Search for the cell housing the specified text and yield its [X, Y] center coordinate. 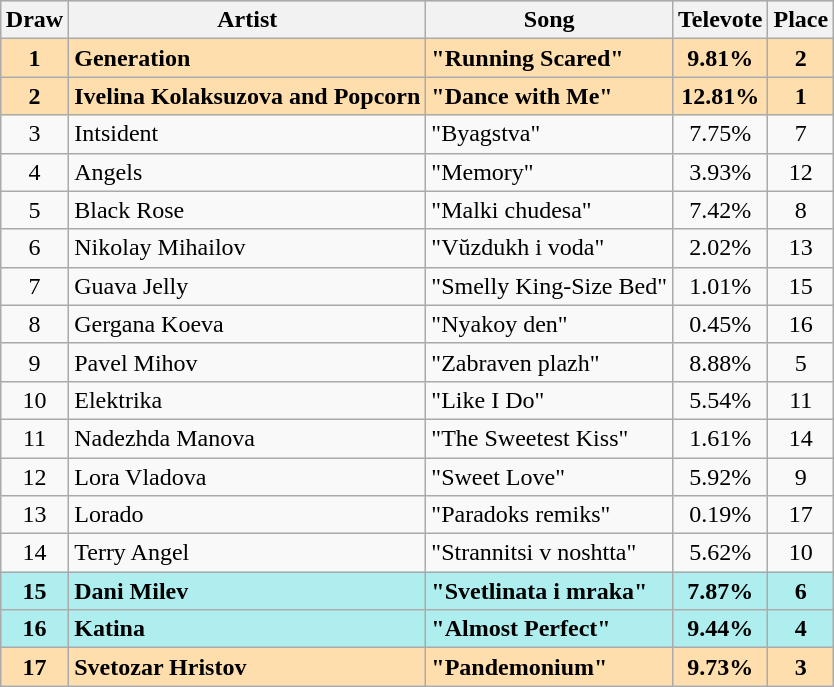
"Vŭzdukh i voda" [550, 248]
Artist [248, 20]
"Smelly King-Size Bed" [550, 286]
1.61% [720, 438]
Dani Milev [248, 591]
5.92% [720, 477]
9.44% [720, 629]
Nikolay Mihailov [248, 248]
"Memory" [550, 172]
"Almost Perfect" [550, 629]
"Like I Do" [550, 400]
Nadezhda Manova [248, 438]
"Malki chudesa" [550, 210]
Katina [248, 629]
Lorado [248, 515]
7.75% [720, 134]
"Dance with Me" [550, 96]
9.73% [720, 667]
7.42% [720, 210]
Intsident [248, 134]
Place [801, 20]
"Zabraven plazh" [550, 362]
Song [550, 20]
0.45% [720, 324]
Gergana Koeva [248, 324]
"Strannitsi v noshtta" [550, 553]
Elektrika [248, 400]
1.01% [720, 286]
"Running Scared" [550, 58]
12.81% [720, 96]
Black Rose [248, 210]
Terry Angel [248, 553]
"Sweet Love" [550, 477]
9.81% [720, 58]
Generation [248, 58]
8.88% [720, 362]
Draw [34, 20]
Svetozar Hristov [248, 667]
"Nyakoy den" [550, 324]
"Byagstva" [550, 134]
5.62% [720, 553]
2.02% [720, 248]
0.19% [720, 515]
"The Sweetest Kiss" [550, 438]
3.93% [720, 172]
"Paradoks remiks" [550, 515]
Televote [720, 20]
Ivelina Kolaksuzova and Popcorn [248, 96]
Lora Vladova [248, 477]
Angels [248, 172]
"Svetlinata i mraka" [550, 591]
5.54% [720, 400]
7.87% [720, 591]
Pavel Mihov [248, 362]
Guava Jelly [248, 286]
"Pandemonium" [550, 667]
